Determine the [x, y] coordinate at the center of the cell enclosing the given text.  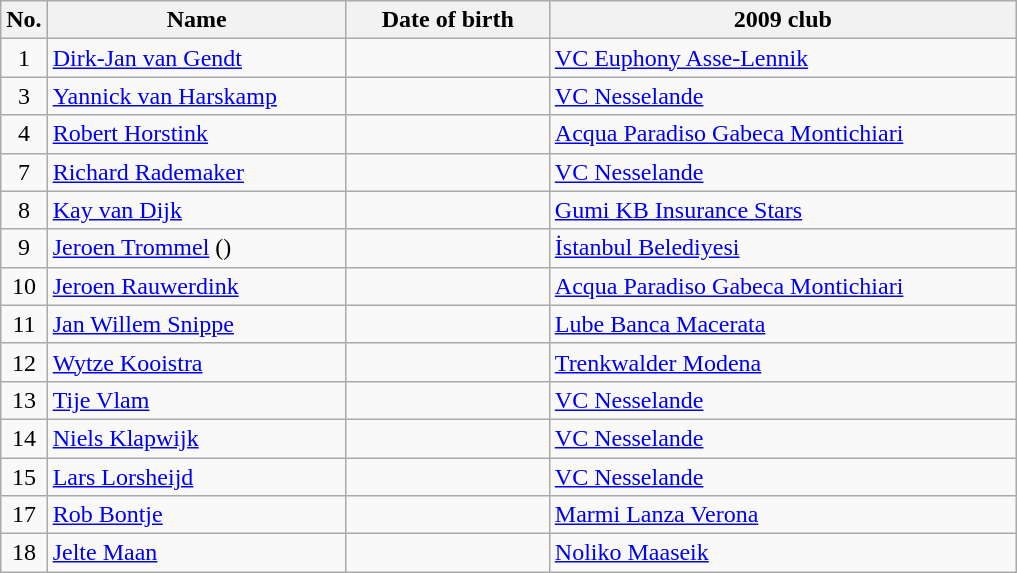
Lube Banca Macerata [782, 324]
Robert Horstink [196, 134]
Jeroen Rauwerdink [196, 286]
Rob Bontje [196, 515]
VC Euphony Asse-Lennik [782, 58]
Kay van Dijk [196, 210]
Jan Willem Snippe [196, 324]
8 [24, 210]
Marmi Lanza Verona [782, 515]
İstanbul Belediyesi [782, 248]
3 [24, 96]
18 [24, 553]
Jeroen Trommel () [196, 248]
10 [24, 286]
Wytze Kooistra [196, 362]
Yannick van Harskamp [196, 96]
No. [24, 20]
Trenkwalder Modena [782, 362]
Date of birth [448, 20]
13 [24, 400]
11 [24, 324]
17 [24, 515]
9 [24, 248]
1 [24, 58]
7 [24, 172]
12 [24, 362]
Dirk-Jan van Gendt [196, 58]
Jelte Maan [196, 553]
14 [24, 438]
Richard Rademaker [196, 172]
4 [24, 134]
Gumi KB Insurance Stars [782, 210]
Name [196, 20]
Lars Lorsheijd [196, 477]
15 [24, 477]
2009 club [782, 20]
Niels Klapwijk [196, 438]
Tije Vlam [196, 400]
Noliko Maaseik [782, 553]
